For the text-containing cell, return its midpoint in (X, Y) coordinate format. 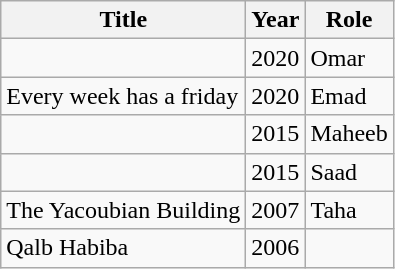
Year (276, 20)
Role (349, 20)
The Yacoubian Building (124, 210)
Qalb Habiba (124, 248)
2006 (276, 248)
2007 (276, 210)
Title (124, 20)
Emad (349, 96)
Omar (349, 58)
Maheeb (349, 134)
Saad (349, 172)
Every week has a friday (124, 96)
Taha (349, 210)
